Locate the cell with the specified text and output its [X, Y] center coordinate. 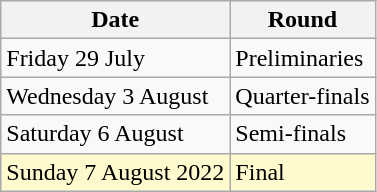
Final [302, 172]
Quarter-finals [302, 96]
Semi-finals [302, 134]
Wednesday 3 August [116, 96]
Round [302, 20]
Preliminaries [302, 58]
Date [116, 20]
Sunday 7 August 2022 [116, 172]
Friday 29 July [116, 58]
Saturday 6 August [116, 134]
